Find where the given text appears and provide that cell's center as (x, y) coordinate. 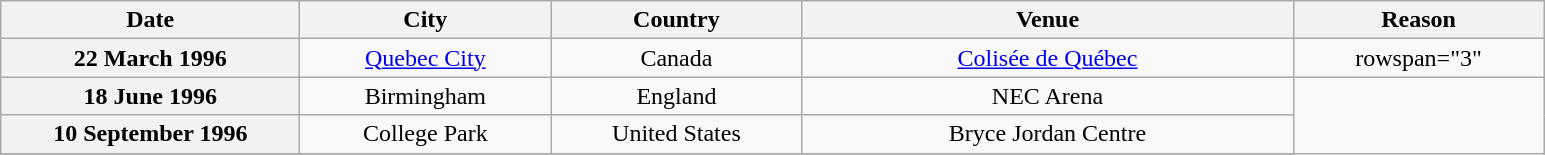
Reason (1418, 20)
England (676, 96)
NEC Arena (1048, 96)
10 September 1996 (150, 134)
Canada (676, 58)
Country (676, 20)
Quebec City (426, 58)
Birmingham (426, 96)
rowspan="3" (1418, 58)
22 March 1996 (150, 58)
United States (676, 134)
Date (150, 20)
College Park (426, 134)
Colisée de Québec (1048, 58)
City (426, 20)
Bryce Jordan Centre (1048, 134)
18 June 1996 (150, 96)
Venue (1048, 20)
